Capture the cell that displays the provided text and extract its (X, Y) central coordinate. 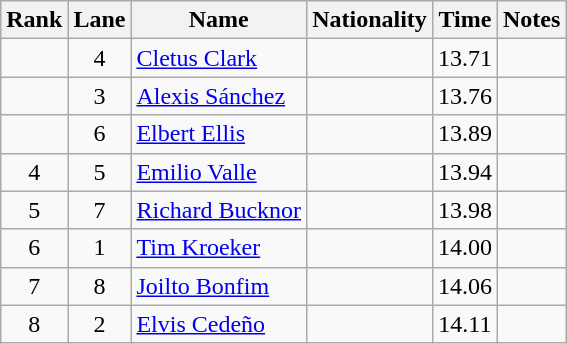
14.11 (464, 324)
13.89 (464, 134)
13.76 (464, 96)
Time (464, 20)
Lane (100, 20)
Cletus Clark (219, 58)
Name (219, 20)
14.00 (464, 248)
Rank (34, 20)
Elvis Cedeño (219, 324)
13.98 (464, 210)
Alexis Sánchez (219, 96)
Emilio Valle (219, 172)
Notes (531, 20)
3 (100, 96)
1 (100, 248)
Richard Bucknor (219, 210)
13.71 (464, 58)
Nationality (370, 20)
Elbert Ellis (219, 134)
13.94 (464, 172)
Joilto Bonfim (219, 286)
2 (100, 324)
Tim Kroeker (219, 248)
14.06 (464, 286)
